Locate the cell with the specified text and output its (x, y) center coordinate. 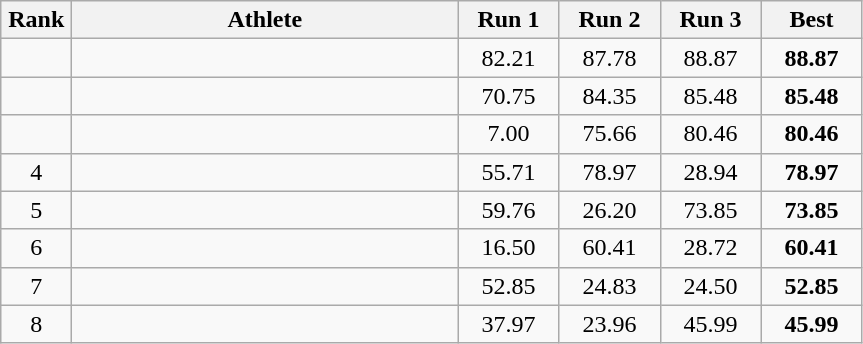
Run 2 (610, 20)
70.75 (508, 96)
24.83 (610, 286)
7 (36, 286)
75.66 (610, 134)
6 (36, 248)
37.97 (508, 324)
24.50 (710, 286)
23.96 (610, 324)
28.94 (710, 172)
84.35 (610, 96)
5 (36, 210)
Run 3 (710, 20)
55.71 (508, 172)
4 (36, 172)
7.00 (508, 134)
82.21 (508, 58)
87.78 (610, 58)
Best (812, 20)
16.50 (508, 248)
59.76 (508, 210)
8 (36, 324)
28.72 (710, 248)
26.20 (610, 210)
Run 1 (508, 20)
Rank (36, 20)
Athlete (265, 20)
